Provide the [X, Y] coordinate of the cell's center where the given text is located.  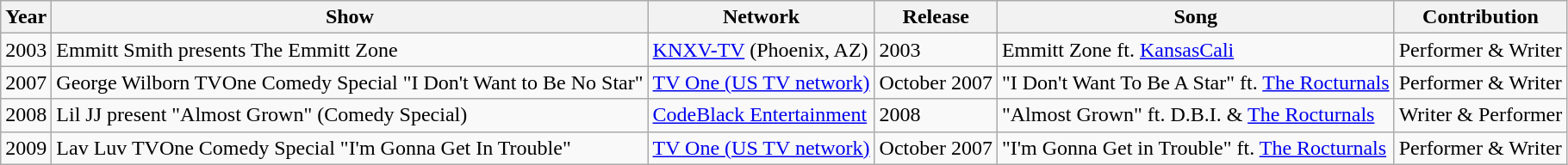
2009 [26, 148]
Network [762, 17]
Song [1196, 17]
CodeBlack Entertainment [762, 115]
George Wilborn TVOne Comedy Special "I Don't Want to Be No Star" [350, 82]
Lav Luv TVOne Comedy Special "I'm Gonna Get In Trouble" [350, 148]
Emmitt Zone ft. KansasCali [1196, 50]
"I'm Gonna Get in Trouble" ft. The Rocturnals [1196, 148]
KNXV-TV (Phoenix, AZ) [762, 50]
Show [350, 17]
"I Don't Want To Be A Star" ft. The Rocturnals [1196, 82]
"Almost Grown" ft. D.B.I. & The Rocturnals [1196, 115]
Emmitt Smith presents The Emmitt Zone [350, 50]
2007 [26, 82]
Year [26, 17]
Release [936, 17]
Contribution [1480, 17]
Lil JJ present "Almost Grown" (Comedy Special) [350, 115]
Writer & Performer [1480, 115]
